Scan for the cell matching the given text and deliver its [X, Y] coordinate at center. 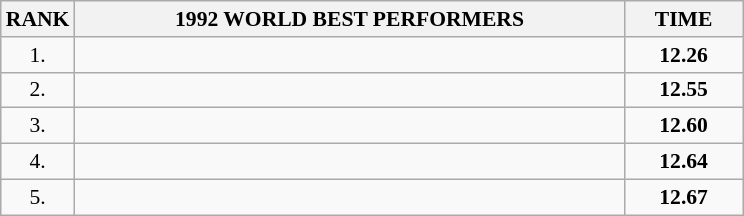
12.64 [684, 162]
12.60 [684, 126]
5. [38, 197]
12.67 [684, 197]
RANK [38, 19]
12.55 [684, 90]
4. [38, 162]
TIME [684, 19]
12.26 [684, 55]
3. [38, 126]
2. [38, 90]
1992 WORLD BEST PERFORMERS [349, 19]
1. [38, 55]
